Return the (X, Y) coordinate for the center point of the cell that contains the specified text.  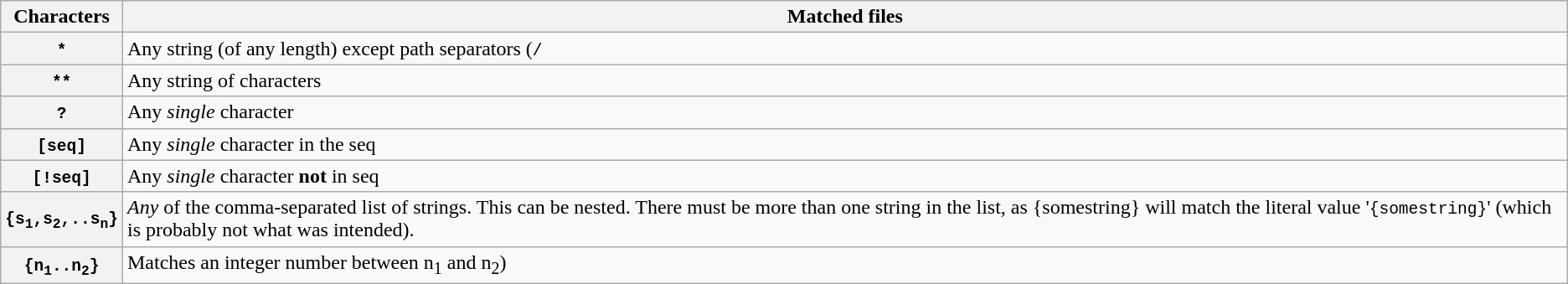
Matches an integer number between n1 and n2) (844, 265)
Any string of characters (844, 80)
[!seq] (62, 176)
{n1..n2} (62, 265)
Any single character in the seq (844, 144)
Matched files (844, 17)
{s1,s2,..sn} (62, 219)
? (62, 112)
Any single character (844, 112)
Any single character not in seq (844, 176)
** (62, 80)
* (62, 49)
Characters (62, 17)
[seq] (62, 144)
Any string (of any length) except path separators (/ (844, 49)
